Extract the (X, Y) coordinate from the center of the cell holding the provided text.  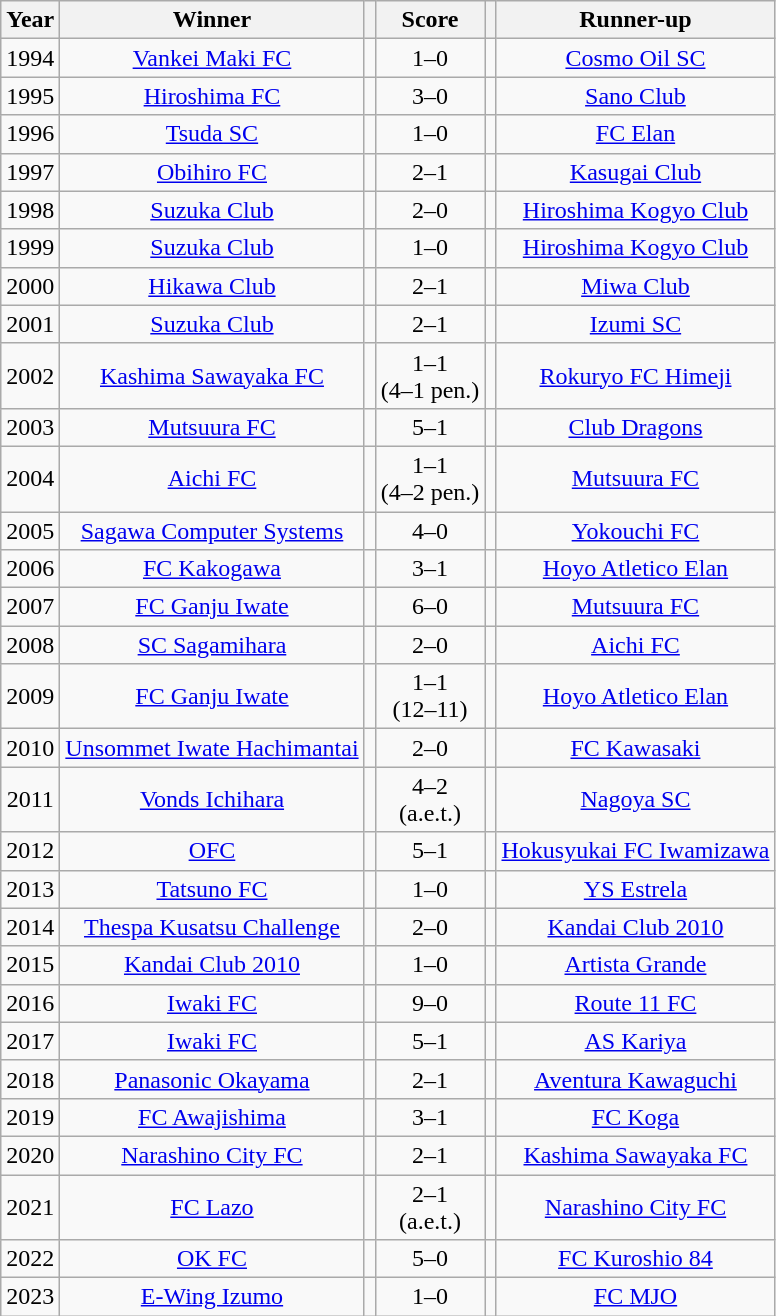
Runner-up (636, 20)
Tatsuno FC (212, 889)
1999 (30, 248)
Unsommet Iwate Hachimantai (212, 748)
FC Kawasaki (636, 748)
6–0 (430, 607)
2016 (30, 1003)
1997 (30, 172)
3–0 (430, 96)
OFC (212, 851)
FC Awajishima (212, 1117)
2000 (30, 286)
5–0 (430, 1259)
2017 (30, 1041)
Thespa Kusatsu Challenge (212, 927)
2005 (30, 531)
Vonds Ichihara (212, 800)
Rokuryo FC Himeji (636, 376)
2008 (30, 645)
2002 (30, 376)
OK FC (212, 1259)
2009 (30, 696)
1–1(12–11) (430, 696)
FC Elan (636, 134)
FC Koga (636, 1117)
2018 (30, 1079)
Miwa Club (636, 286)
FC MJO (636, 1297)
2013 (30, 889)
2014 (30, 927)
Route 11 FC (636, 1003)
Hiroshima FC (212, 96)
YS Estrela (636, 889)
Aventura Kawaguchi (636, 1079)
Panasonic Okayama (212, 1079)
2021 (30, 1206)
Sagawa Computer Systems (212, 531)
9–0 (430, 1003)
2004 (30, 478)
2001 (30, 324)
Club Dragons (636, 427)
2–1(a.e.t.) (430, 1206)
Artista Grande (636, 965)
AS Kariya (636, 1041)
1994 (30, 58)
2015 (30, 965)
2007 (30, 607)
FC Kakogawa (212, 569)
2010 (30, 748)
Cosmo Oil SC (636, 58)
Kasugai Club (636, 172)
2020 (30, 1155)
Hikawa Club (212, 286)
2022 (30, 1259)
Winner (212, 20)
Obihiro FC (212, 172)
2006 (30, 569)
FC Kuroshio 84 (636, 1259)
2011 (30, 800)
FC Lazo (212, 1206)
SC Sagamihara (212, 645)
1995 (30, 96)
Tsuda SC (212, 134)
1–1(4–2 pen.) (430, 478)
Score (430, 20)
4–2(a.e.t.) (430, 800)
Nagoya SC (636, 800)
2019 (30, 1117)
2023 (30, 1297)
Year (30, 20)
Hokusyukai FC Iwamizawa (636, 851)
1998 (30, 210)
2003 (30, 427)
1996 (30, 134)
4–0 (430, 531)
1–1(4–1 pen.) (430, 376)
Yokouchi FC (636, 531)
2012 (30, 851)
E-Wing Izumo (212, 1297)
Vankei Maki FC (212, 58)
Izumi SC (636, 324)
Sano Club (636, 96)
